For the text-containing cell, return its midpoint in (x, y) coordinate format. 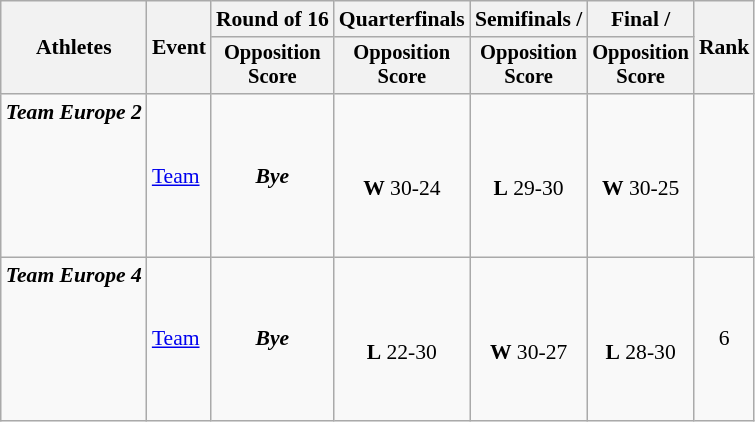
Rank (724, 48)
Team Europe 4 (74, 340)
L 28-30 (640, 340)
W 30-25 (640, 176)
Athletes (74, 48)
Team Europe 2 (74, 176)
Round of 16 (272, 19)
Final / (640, 19)
W 30-24 (402, 176)
L 22-30 (402, 340)
Quarterfinals (402, 19)
Semifinals / (528, 19)
Event (179, 48)
6 (724, 340)
W 30-27 (528, 340)
L 29-30 (528, 176)
